From the cell containing the given text, extract its center point as (X, Y) coordinate. 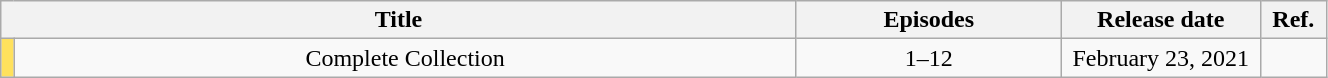
Title (398, 20)
1–12 (928, 58)
Release date (1160, 20)
February 23, 2021 (1160, 58)
Complete Collection (405, 58)
Ref. (1293, 20)
Episodes (928, 20)
